Identify which cell holds the provided text, then report its (x, y) central coordinate. 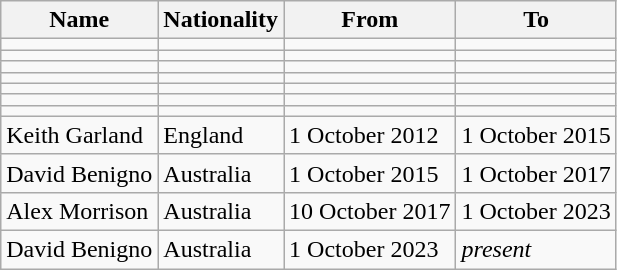
Keith Garland (80, 135)
To (536, 20)
present (536, 249)
England (221, 135)
Alex Morrison (80, 211)
Name (80, 20)
1 October 2017 (536, 173)
1 October 2012 (370, 135)
Nationality (221, 20)
10 October 2017 (370, 211)
From (370, 20)
